From the cell containing the given text, extract its center point as (x, y) coordinate. 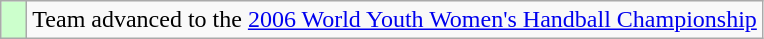
Team advanced to the 2006 World Youth Women's Handball Championship (395, 20)
